From the cell containing the given text, extract its center point as [x, y] coordinate. 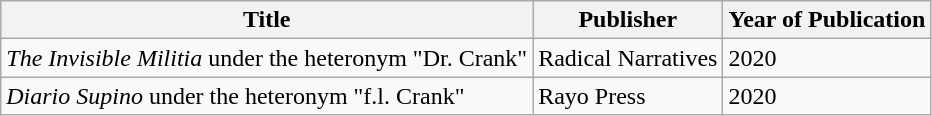
Radical Narratives [628, 58]
Rayo Press [628, 96]
Diario Supino under the heteronym "f.l. Crank" [267, 96]
The Invisible Militia under the heteronym "Dr. Crank" [267, 58]
Title [267, 20]
Publisher [628, 20]
Year of Publication [827, 20]
